Locate the cell with the specified text and output its (X, Y) center coordinate. 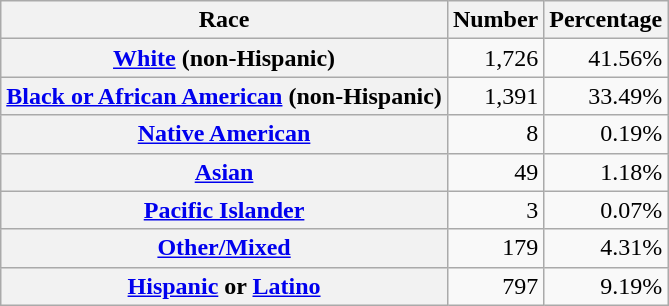
797 (495, 286)
8 (495, 134)
0.19% (606, 134)
Black or African American (non-Hispanic) (224, 96)
White (non-Hispanic) (224, 58)
9.19% (606, 286)
Number (495, 20)
1,726 (495, 58)
3 (495, 210)
41.56% (606, 58)
Hispanic or Latino (224, 286)
Pacific Islander (224, 210)
0.07% (606, 210)
Other/Mixed (224, 248)
179 (495, 248)
1,391 (495, 96)
4.31% (606, 248)
Percentage (606, 20)
Asian (224, 172)
1.18% (606, 172)
Race (224, 20)
49 (495, 172)
Native American (224, 134)
33.49% (606, 96)
